Locate the cell with the specified text and output its [x, y] center coordinate. 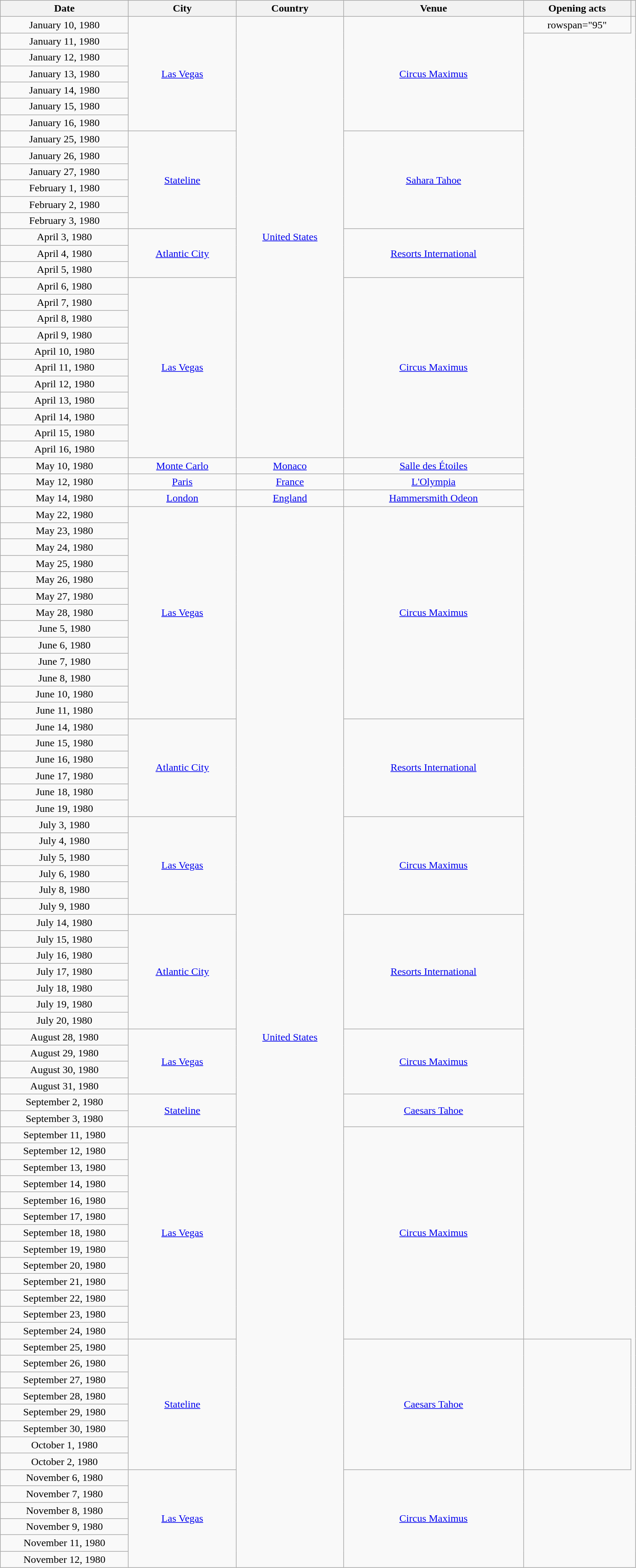
July 8, 1980 [64, 890]
September 16, 1980 [64, 1200]
July 17, 1980 [64, 971]
November 9, 1980 [64, 1527]
September 17, 1980 [64, 1216]
January 25, 1980 [64, 139]
September 3, 1980 [64, 1119]
April 5, 1980 [64, 270]
September 25, 1980 [64, 1347]
Monte Carlo [183, 465]
July 9, 1980 [64, 906]
July 3, 1980 [64, 825]
June 17, 1980 [64, 776]
April 9, 1980 [64, 335]
August 31, 1980 [64, 1086]
England [290, 498]
January 16, 1980 [64, 123]
June 16, 1980 [64, 760]
May 12, 1980 [64, 482]
September 27, 1980 [64, 1380]
September 29, 1980 [64, 1412]
April 7, 1980 [64, 302]
Sahara Tahoe [434, 180]
January 27, 1980 [64, 172]
June 19, 1980 [64, 808]
July 19, 1980 [64, 1004]
City [183, 9]
Venue [434, 9]
Salle des Étoiles [434, 465]
June 14, 1980 [64, 727]
June 8, 1980 [64, 678]
July 20, 1980 [64, 1021]
November 7, 1980 [64, 1494]
January 14, 1980 [64, 90]
April 13, 1980 [64, 400]
September 13, 1980 [64, 1167]
May 23, 1980 [64, 531]
October 1, 1980 [64, 1445]
London [183, 498]
May 26, 1980 [64, 580]
September 18, 1980 [64, 1233]
May 24, 1980 [64, 547]
April 8, 1980 [64, 319]
September 28, 1980 [64, 1396]
November 6, 1980 [64, 1478]
October 2, 1980 [64, 1461]
June 7, 1980 [64, 661]
January 11, 1980 [64, 41]
June 15, 1980 [64, 743]
June 11, 1980 [64, 710]
April 11, 1980 [64, 368]
May 14, 1980 [64, 498]
January 12, 1980 [64, 57]
June 10, 1980 [64, 694]
rowspan="95" [577, 25]
April 12, 1980 [64, 384]
June 18, 1980 [64, 792]
November 8, 1980 [64, 1510]
September 22, 1980 [64, 1298]
September 23, 1980 [64, 1315]
January 15, 1980 [64, 106]
September 11, 1980 [64, 1135]
September 12, 1980 [64, 1151]
September 20, 1980 [64, 1266]
February 1, 1980 [64, 188]
France [290, 482]
June 5, 1980 [64, 629]
July 15, 1980 [64, 939]
July 4, 1980 [64, 841]
July 16, 1980 [64, 955]
April 3, 1980 [64, 237]
July 14, 1980 [64, 923]
July 5, 1980 [64, 857]
August 28, 1980 [64, 1037]
Opening acts [577, 9]
June 6, 1980 [64, 645]
August 29, 1980 [64, 1053]
May 27, 1980 [64, 596]
April 10, 1980 [64, 351]
April 15, 1980 [64, 433]
Date [64, 9]
November 11, 1980 [64, 1543]
May 25, 1980 [64, 564]
January 10, 1980 [64, 25]
February 3, 1980 [64, 221]
July 18, 1980 [64, 988]
January 13, 1980 [64, 74]
August 30, 1980 [64, 1070]
September 21, 1980 [64, 1282]
April 6, 1980 [64, 286]
September 14, 1980 [64, 1184]
September 26, 1980 [64, 1363]
September 2, 1980 [64, 1102]
September 24, 1980 [64, 1331]
May 10, 1980 [64, 465]
Country [290, 9]
Monaco [290, 465]
September 19, 1980 [64, 1249]
January 26, 1980 [64, 155]
November 12, 1980 [64, 1559]
April 14, 1980 [64, 416]
April 4, 1980 [64, 253]
Hammersmith Odeon [434, 498]
September 30, 1980 [64, 1429]
April 16, 1980 [64, 449]
February 2, 1980 [64, 205]
Paris [183, 482]
L'Olympia [434, 482]
May 22, 1980 [64, 515]
July 6, 1980 [64, 874]
May 28, 1980 [64, 612]
